Identify which cell holds the provided text, then report its [X, Y] central coordinate. 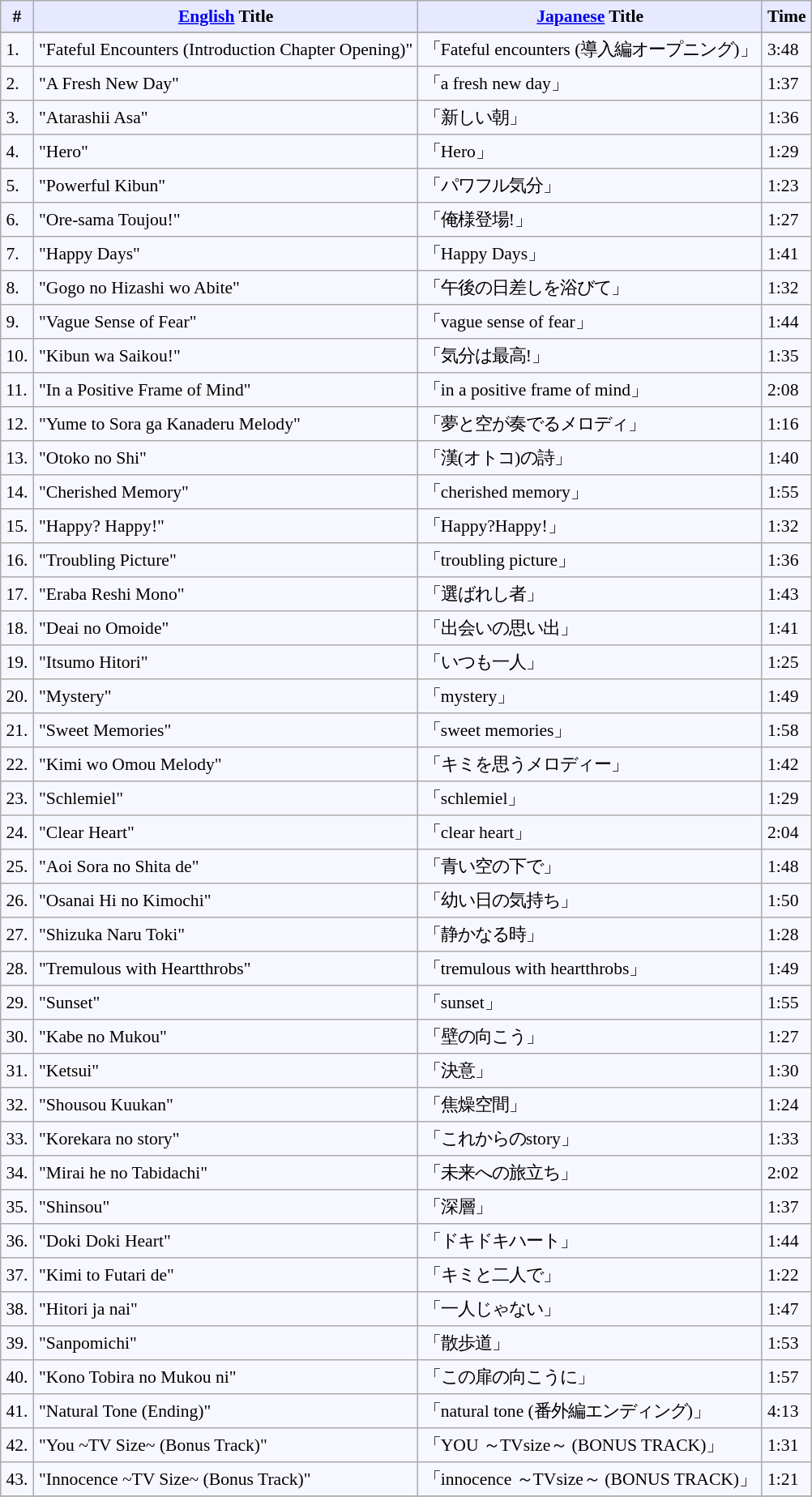
「これからのstory」 [590, 1139]
「この扉の向こうに」 [590, 1377]
3. [17, 118]
1:21 [786, 1479]
26. [17, 900]
"Eraba Reshi Mono" [225, 594]
"Shousou Kuukan" [225, 1105]
34. [17, 1173]
43. [17, 1479]
"Kono Tobira no Mukou ni" [225, 1377]
31. [17, 1071]
「vague sense of fear」 [590, 322]
"Yume to Sora ga Kanaderu Melody" [225, 424]
"Kabe no Mukou" [225, 1037]
1:16 [786, 424]
「troubling picture」 [590, 560]
「キミと二人で」 [590, 1275]
「未来への旅立ち」 [590, 1173]
"Fateful Encounters (Introduction Chapter Opening)" [225, 49]
30. [17, 1037]
「青い空の下で」 [590, 866]
39. [17, 1343]
「Happy Days」 [590, 254]
22. [17, 764]
「mystery」 [590, 696]
42. [17, 1445]
"Sweet Memories" [225, 730]
1:35 [786, 356]
"Doki Doki Heart" [225, 1241]
"Happy? Happy!" [225, 526]
"Tremulous with Heartthrobs" [225, 969]
「パワフル気分」 [590, 186]
2:02 [786, 1173]
「壁の向こう」 [590, 1037]
「出会いの思い出」 [590, 628]
1:28 [786, 935]
27. [17, 935]
35. [17, 1207]
"Hitori ja nai" [225, 1309]
1:24 [786, 1105]
37. [17, 1275]
4. [17, 152]
"Osanai Hi no Kimochi" [225, 900]
「深層」 [590, 1207]
"Sunset" [225, 1003]
"Aoi Sora no Shita de" [225, 866]
"Kibun wa Saikou!" [225, 356]
9. [17, 322]
1:30 [786, 1071]
「散歩道」 [590, 1343]
10. [17, 356]
# [17, 16]
1:50 [786, 900]
「ドキドキハート」 [590, 1241]
"Mystery" [225, 696]
4:13 [786, 1411]
"Powerful Kibun" [225, 186]
「幼い日の気持ち」 [590, 900]
36. [17, 1241]
「YOU ～TVsize～ (BONUS TRACK)」 [590, 1445]
"Kimi to Futari de" [225, 1275]
「innocence ～TVsize～ (BONUS TRACK)」 [590, 1479]
「in a positive frame of mind」 [590, 390]
41. [17, 1411]
14. [17, 492]
「natural tone (番外編エンディング)」 [590, 1411]
「a fresh new day」 [590, 83]
"Schlemiel" [225, 798]
1:31 [786, 1445]
38. [17, 1309]
"Ketsui" [225, 1071]
"Mirai he no Tabidachi" [225, 1173]
「sunset」 [590, 1003]
「新しい朝」 [590, 118]
21. [17, 730]
1:40 [786, 458]
2. [17, 83]
15. [17, 526]
「sweet memories」 [590, 730]
1:25 [786, 662]
"Clear Heart" [225, 832]
「tremulous with heartthrobs」 [590, 969]
24. [17, 832]
"Ore-sama Toujou!" [225, 220]
English Title [225, 16]
"Atarashii Asa" [225, 118]
「clear heart」 [590, 832]
32. [17, 1105]
18. [17, 628]
「Hero」 [590, 152]
5. [17, 186]
29. [17, 1003]
「静かなる時」 [590, 935]
"Shinsou" [225, 1207]
1:23 [786, 186]
25. [17, 866]
11. [17, 390]
Japanese Title [590, 16]
1:53 [786, 1343]
"Natural Tone (Ending)" [225, 1411]
"Cherished Memory" [225, 492]
2:08 [786, 390]
「いつも一人」 [590, 662]
1:57 [786, 1377]
"Hero" [225, 152]
"Gogo no Hizashi wo Abite" [225, 288]
7. [17, 254]
「午後の日差しを浴びて」 [590, 288]
1:48 [786, 866]
Time [786, 16]
「焦燥空間」 [590, 1105]
"Happy Days" [225, 254]
8. [17, 288]
1:47 [786, 1309]
1. [17, 49]
12. [17, 424]
1:22 [786, 1275]
20. [17, 696]
"Korekara no story" [225, 1139]
"Sanpomichi" [225, 1343]
「cherished memory」 [590, 492]
"Innocence ~TV Size~ (Bonus Track)" [225, 1479]
17. [17, 594]
「選ばれし者」 [590, 594]
19. [17, 662]
33. [17, 1139]
3:48 [786, 49]
"Shizuka Naru Toki" [225, 935]
40. [17, 1377]
「schlemiel」 [590, 798]
"Vague Sense of Fear" [225, 322]
1:58 [786, 730]
「キミを思うメロディー」 [590, 764]
"Troubling Picture" [225, 560]
「Fateful encounters (導入編オープニング)」 [590, 49]
"Itsumo Hitori" [225, 662]
16. [17, 560]
1:43 [786, 594]
"Kimi wo Omou Melody" [225, 764]
「決意」 [590, 1071]
「気分は最高!」 [590, 356]
"A Fresh New Day" [225, 83]
"In a Positive Frame of Mind" [225, 390]
28. [17, 969]
"You ~TV Size~ (Bonus Track)" [225, 1445]
1:33 [786, 1139]
1:42 [786, 764]
「一人じゃない」 [590, 1309]
「俺様登場!」 [590, 220]
2:04 [786, 832]
「Happy?Happy!」 [590, 526]
「漢(オトコ)の詩」 [590, 458]
「夢と空が奏でるメロディ」 [590, 424]
6. [17, 220]
23. [17, 798]
"Deai no Omoide" [225, 628]
13. [17, 458]
"Otoko no Shi" [225, 458]
